Detect which cell encompasses the target text, then output its (x, y) center coordinate. 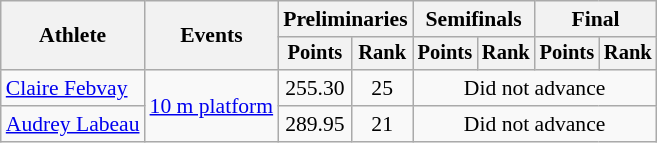
Semifinals (474, 19)
255.30 (315, 88)
289.95 (315, 124)
Claire Febvay (73, 88)
Athlete (73, 36)
Preliminaries (345, 19)
Audrey Labeau (73, 124)
Final (596, 19)
25 (382, 88)
10 m platform (212, 106)
21 (382, 124)
Events (212, 36)
